For the text-containing cell, return its midpoint in [X, Y] coordinate format. 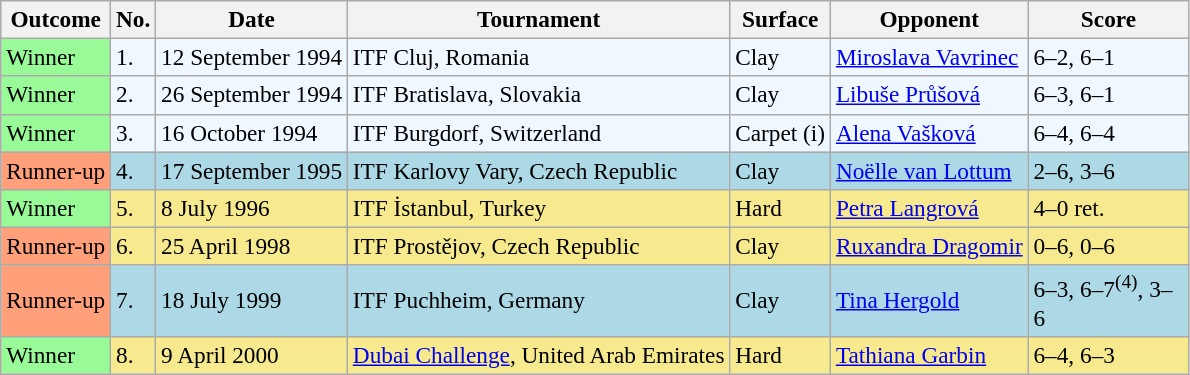
6–4, 6–3 [1108, 355]
18 July 1999 [252, 300]
12 September 1994 [252, 57]
Alena Vašková [929, 133]
ITF Bratislava, Slovakia [538, 95]
Outcome [56, 19]
Opponent [929, 19]
4. [134, 170]
4–0 ret. [1108, 208]
Date [252, 19]
1. [134, 57]
Petra Langrová [929, 208]
Surface [780, 19]
Noëlle van Lottum [929, 170]
Libuše Průšová [929, 95]
26 September 1994 [252, 95]
Miroslava Vavrinec [929, 57]
Dubai Challenge, United Arab Emirates [538, 355]
ITF Burgdorf, Switzerland [538, 133]
25 April 1998 [252, 246]
9 April 2000 [252, 355]
17 September 1995 [252, 170]
No. [134, 19]
Tina Hergold [929, 300]
Score [1108, 19]
ITF İstanbul, Turkey [538, 208]
ITF Puchheim, Germany [538, 300]
ITF Prostějov, Czech Republic [538, 246]
ITF Cluj, Romania [538, 57]
6–3, 6–7(4), 3–6 [1108, 300]
2. [134, 95]
0–6, 0–6 [1108, 246]
ITF Karlovy Vary, Czech Republic [538, 170]
6–2, 6–1 [1108, 57]
Tournament [538, 19]
2–6, 3–6 [1108, 170]
3. [134, 133]
Tathiana Garbin [929, 355]
8 July 1996 [252, 208]
6. [134, 246]
6–3, 6–1 [1108, 95]
8. [134, 355]
6–4, 6–4 [1108, 133]
7. [134, 300]
Ruxandra Dragomir [929, 246]
5. [134, 208]
16 October 1994 [252, 133]
Carpet (i) [780, 133]
